Find where the given text appears and provide that cell's center as [x, y] coordinate. 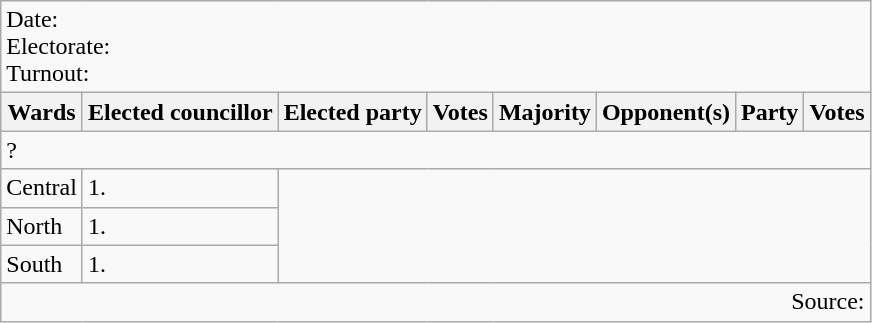
Source: [436, 302]
Party [770, 112]
Date: Electorate: Turnout: [436, 47]
Elected councillor [180, 112]
? [436, 150]
Elected party [352, 112]
Majority [544, 112]
Wards [42, 112]
Central [42, 188]
Opponent(s) [666, 112]
North [42, 226]
South [42, 264]
